From the cell containing the given text, extract its center point as [x, y] coordinate. 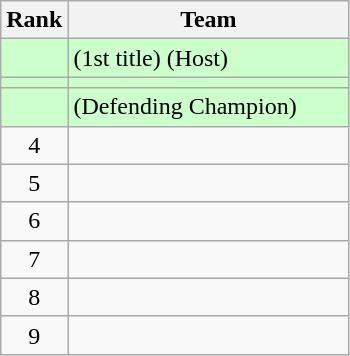
(Defending Champion) [208, 107]
8 [34, 297]
6 [34, 221]
Rank [34, 20]
5 [34, 183]
(1st title) (Host) [208, 58]
9 [34, 335]
Team [208, 20]
7 [34, 259]
4 [34, 145]
